Determine the (x, y) coordinate at the center of the cell enclosing the given text.  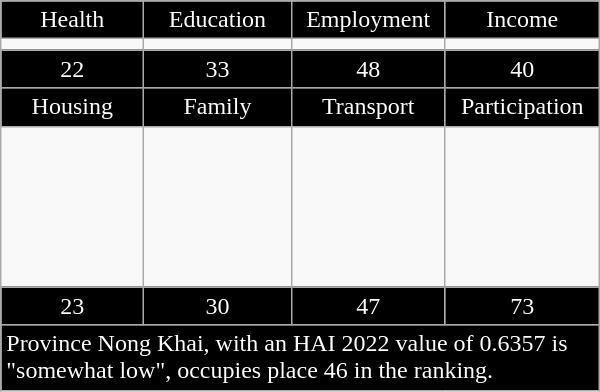
Housing (72, 107)
30 (218, 306)
Income (522, 20)
Transport (368, 107)
Province Nong Khai, with an HAI 2022 value of 0.6357 is "somewhat low", occupies place 46 in the ranking. (300, 358)
33 (218, 69)
Health (72, 20)
Participation (522, 107)
Employment (368, 20)
48 (368, 69)
73 (522, 306)
23 (72, 306)
Education (218, 20)
22 (72, 69)
40 (522, 69)
Family (218, 107)
47 (368, 306)
